Extract the [x, y] coordinate from the center of the cell holding the provided text.  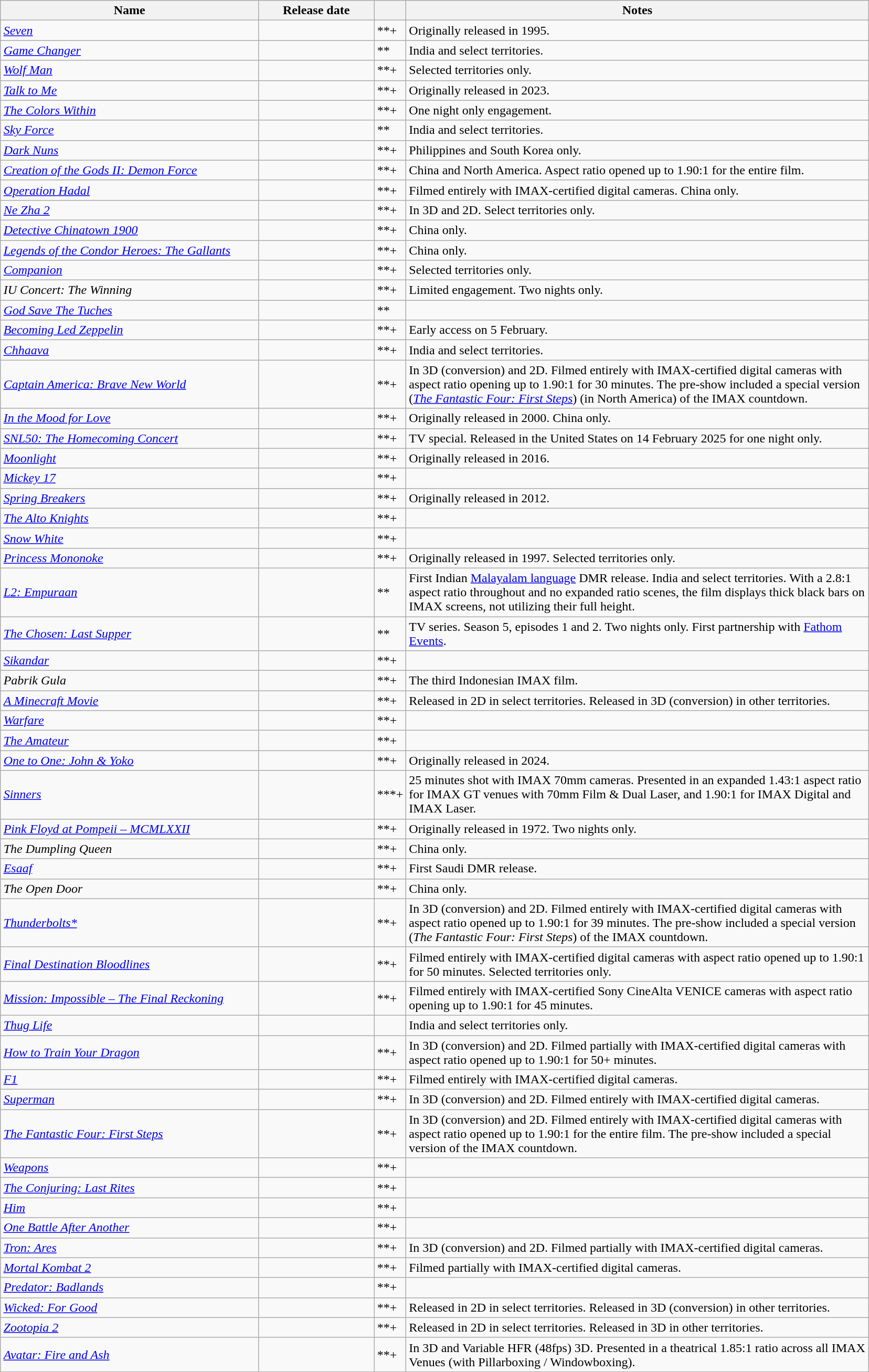
SNL50: The Homecoming Concert [129, 438]
In 3D (conversion) and 2D. Filmed partially with IMAX-certified digital cameras with aspect ratio opened up to 1.90:1 for 50+ minutes. [637, 1052]
One to One: John & Yoko [129, 761]
L2: Empuraan [129, 592]
Sky Force [129, 130]
Game Changer [129, 50]
Superman [129, 1100]
Thunderbolts* [129, 923]
Originally released in 2016. [637, 458]
God Save The Tuches [129, 310]
Legends of the Condor Heroes: The Gallants [129, 250]
Pink Floyd at Pompeii – MCMLXXII [129, 829]
One night only engagement. [637, 110]
Mission: Impossible – The Final Reckoning [129, 998]
Operation Hadal [129, 190]
In 3D and 2D. Select territories only. [637, 210]
Detective Chinatown 1900 [129, 230]
Pabrik Gula [129, 681]
Predator: Badlands [129, 1287]
Sinners [129, 795]
Weapons [129, 1168]
Philippines and South Korea only. [637, 150]
Early access on 5 February. [637, 330]
Zootopia 2 [129, 1327]
In 3D (conversion) and 2D. Filmed entirely with IMAX-certified digital cameras. [637, 1100]
Released in 2D in select territories. Released in 3D in other territories. [637, 1327]
Filmed entirely with IMAX-certified digital cameras with aspect ratio opened up to 1.90:1 for 50 minutes. Selected territories only. [637, 964]
The Amateur [129, 741]
***+ [390, 795]
Warfare [129, 721]
India and select territories only. [637, 1025]
Originally released in 1997. Selected territories only. [637, 558]
Mickey 17 [129, 478]
The Colors Within [129, 110]
Seven [129, 30]
Spring Breakers [129, 498]
The Chosen: Last Supper [129, 633]
Ne Zha 2 [129, 210]
Release date [316, 10]
Originally released in 1995. [637, 30]
Originally released in 2023. [637, 90]
In the Mood for Love [129, 418]
Final Destination Bloodlines [129, 964]
Originally released in 2000. China only. [637, 418]
TV special. Released in the United States on 14 February 2025 for one night only. [637, 438]
Limited engagement. Two nights only. [637, 290]
Captain America: Brave New World [129, 384]
Wolf Man [129, 70]
Snow White [129, 538]
Originally released in 2012. [637, 498]
Avatar: Fire and Ash [129, 1354]
Filmed partially with IMAX-certified digital cameras. [637, 1268]
Mortal Kombat 2 [129, 1268]
A Minecraft Movie [129, 701]
Wicked: For Good [129, 1307]
Companion [129, 270]
The third Indonesian IMAX film. [637, 681]
Chhaava [129, 350]
Filmed entirely with IMAX-certified Sony CineAlta VENICE cameras with aspect ratio opening up to 1.90:1 for 45 minutes. [637, 998]
The Alto Knights [129, 518]
One Battle After Another [129, 1228]
Filmed entirely with IMAX-certified digital cameras. [637, 1080]
Notes [637, 10]
The Conjuring: Last Rites [129, 1188]
Esaaf [129, 869]
The Dumpling Queen [129, 849]
Thug Life [129, 1025]
Moonlight [129, 458]
Becoming Led Zeppelin [129, 330]
China and North America. Aspect ratio opened up to 1.90:1 for the entire film. [637, 170]
Dark Nuns [129, 150]
How to Train Your Dragon [129, 1052]
Him [129, 1208]
Filmed entirely with IMAX-certified digital cameras. China only. [637, 190]
Princess Mononoke [129, 558]
Originally released in 1972. Two nights only. [637, 829]
First Saudi DMR release. [637, 869]
Name [129, 10]
In 3D and Variable HFR (48fps) 3D. Presented in a theatrical 1.85:1 ratio across all IMAX Venues (with Pillarboxing / Windowboxing). [637, 1354]
The Fantastic Four: First Steps [129, 1134]
Talk to Me [129, 90]
F1 [129, 1080]
The Open Door [129, 889]
TV series. Season 5, episodes 1 and 2. Two nights only. First partnership with Fathom Events. [637, 633]
Originally released in 2024. [637, 761]
IU Concert: The Winning [129, 290]
In 3D (conversion) and 2D. Filmed partially with IMAX-certified digital cameras. [637, 1248]
Creation of the Gods II: Demon Force [129, 170]
Sikandar [129, 661]
Tron: Ares [129, 1248]
